Extract the [x, y] coordinate from the center of the cell holding the provided text.  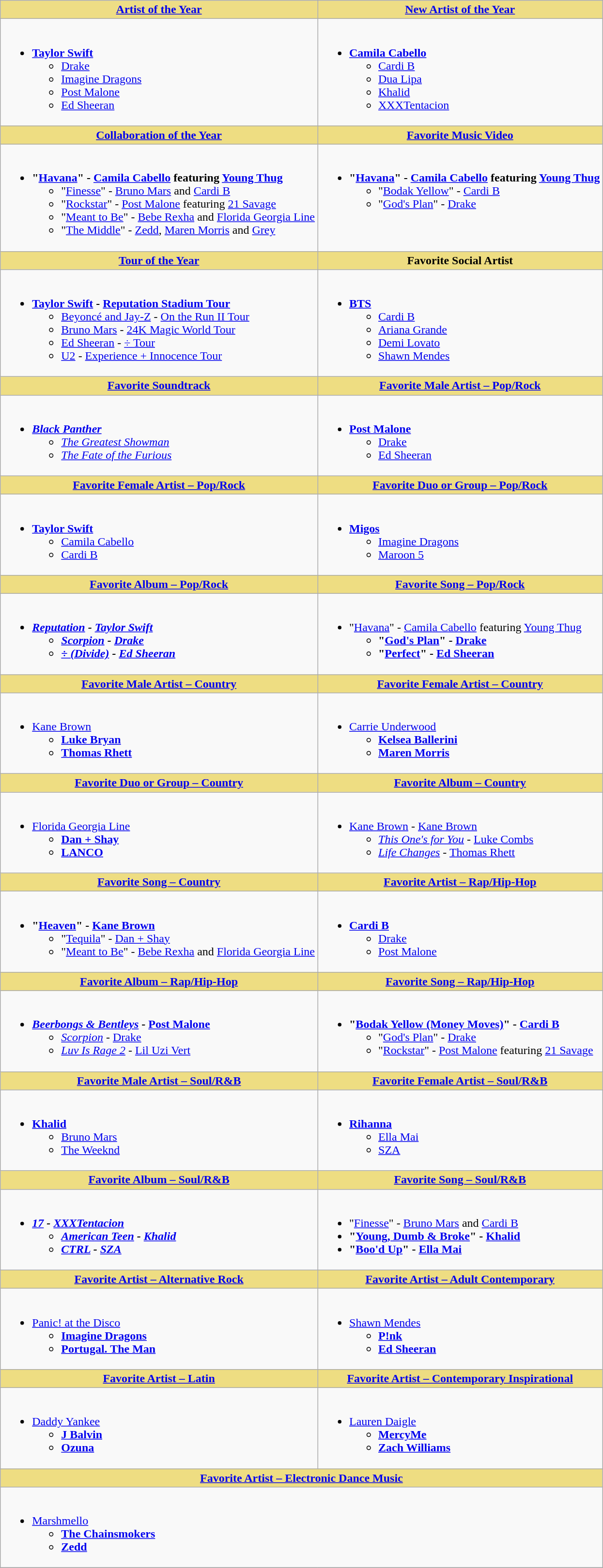
Florida Georgia LineDan + ShayLANCO [159, 832]
Beerbongs & Bentleys - Post MaloneScorpion - DrakeLuv Is Rage 2 - Lil Uzi Vert [159, 1031]
MarshmelloThe ChainsmokersZedd [301, 1527]
Tour of the Year [159, 260]
Artist of the Year [159, 10]
Collaboration of the Year [159, 135]
Favorite Song – Rap/Hip-Hop [460, 981]
17 - XXXTentacionAmerican Teen - KhalidCTRL - SZA [159, 1229]
Favorite Artist – Contemporary Inspirational [460, 1378]
MigosImagine DragonsMaroon 5 [460, 534]
Daddy YankeeJ BalvinOzuna [159, 1428]
Shawn MendesP!nkEd Sheeran [460, 1329]
Kane BrownLuke BryanThomas Rhett [159, 734]
Favorite Male Artist – Soul/R&B [159, 1081]
Favorite Artist – Alternative Rock [159, 1279]
Taylor SwiftCamila CabelloCardi B [159, 534]
"Heaven" - Kane Brown"Tequila" - Dan + Shay"Meant to Be" - Bebe Rexha and Florida Georgia Line [159, 932]
Favorite Social Artist [460, 260]
Favorite Male Artist – Country [159, 684]
Favorite Album – Country [460, 783]
Favorite Song – Pop/Rock [460, 584]
"Finesse" - Bruno Mars and Cardi B"Young, Dumb & Broke" - Khalid"Boo'd Up" - Ella Mai [460, 1229]
Favorite Album – Soul/R&B [159, 1180]
Favorite Duo or Group – Pop/Rock [460, 485]
Favorite Music Video [460, 135]
Carrie UnderwoodKelsea BalleriniMaren Morris [460, 734]
Favorite Artist – Adult Contemporary [460, 1279]
Cardi BDrakePost Malone [460, 932]
"Havana" - Camila Cabello featuring Young Thug"God's Plan" - Drake"Perfect" - Ed Sheeran [460, 634]
Favorite Artist – Latin [159, 1378]
Taylor SwiftDrakeImagine DragonsPost MaloneEd Sheeran [159, 73]
Reputation - Taylor SwiftScorpion - Drake÷ (Divide) - Ed Sheeran [159, 634]
Post MaloneDrakeEd Sheeran [460, 436]
RihannaElla MaiSZA [460, 1131]
New Artist of the Year [460, 10]
BTSCardi BAriana GrandeDemi LovatoShawn Mendes [460, 323]
Favorite Album – Rap/Hip-Hop [159, 981]
Favorite Song – Country [159, 882]
"Bodak Yellow (Money Moves)" - Cardi B"God's Plan" - Drake"Rockstar" - Post Malone featuring 21 Savage [460, 1031]
Favorite Female Artist – Soul/R&B [460, 1081]
Lauren DaigleMercyMeZach Williams [460, 1428]
Favorite Duo or Group – Country [159, 783]
Favorite Album – Pop/Rock [159, 584]
KhalidBruno MarsThe Weeknd [159, 1131]
Favorite Female Artist – Country [460, 684]
Favorite Song – Soul/R&B [460, 1180]
Favorite Female Artist – Pop/Rock [159, 485]
Kane Brown - Kane BrownThis One's for You - Luke CombsLife Changes - Thomas Rhett [460, 832]
Favorite Soundtrack [159, 386]
Favorite Artist – Rap/Hip-Hop [460, 882]
Camila CabelloCardi BDua LipaKhalidXXXTentacion [460, 73]
"Havana" - Camila Cabello featuring Young Thug"Bodak Yellow" - Cardi B"God's Plan" - Drake [460, 197]
Favorite Artist – Electronic Dance Music [301, 1478]
Black PantherThe Greatest ShowmanThe Fate of the Furious [159, 436]
Favorite Male Artist – Pop/Rock [460, 386]
Panic! at the DiscoImagine DragonsPortugal. The Man [159, 1329]
